Find where the given text appears and provide that cell's center as [x, y] coordinate. 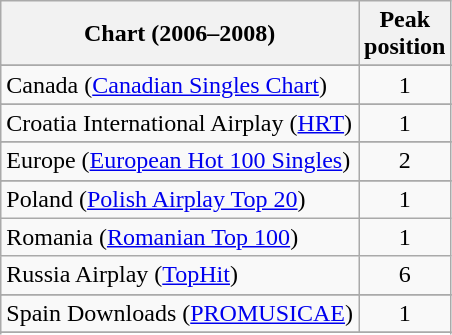
Poland (Polish Airplay Top 20) [180, 199]
Chart (2006–2008) [180, 34]
Europe (European Hot 100 Singles) [180, 161]
Romania (Romanian Top 100) [180, 237]
Croatia International Airplay (HRT) [180, 123]
Russia Airplay (TopHit) [180, 275]
Peakposition [404, 34]
Canada (Canadian Singles Chart) [180, 85]
6 [404, 275]
2 [404, 161]
Spain Downloads (PROMUSICAE) [180, 313]
